Capture the cell that displays the provided text and extract its [X, Y] central coordinate. 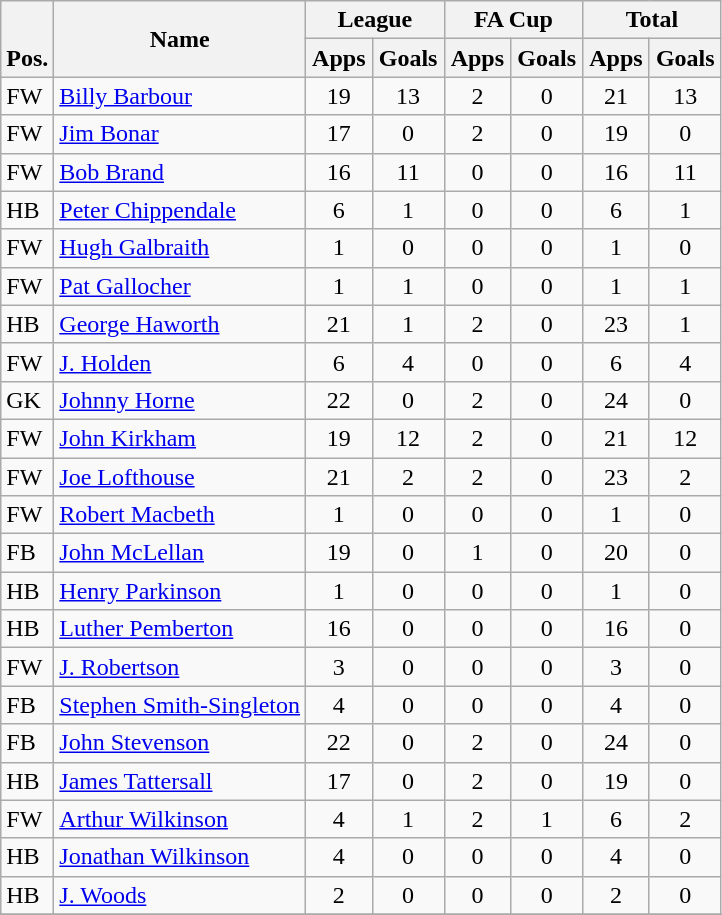
John Stevenson [180, 743]
Arthur Wilkinson [180, 819]
John Kirkham [180, 438]
Name [180, 39]
Pos. [28, 39]
Jonathan Wilkinson [180, 857]
Robert Macbeth [180, 515]
Johnny Horne [180, 400]
Henry Parkinson [180, 591]
John McLellan [180, 553]
Total [652, 20]
J. Woods [180, 895]
Pat Gallocher [180, 286]
James Tattersall [180, 781]
GK [28, 400]
Hugh Galbraith [180, 248]
Stephen Smith-Singleton [180, 705]
Bob Brand [180, 172]
20 [616, 553]
Jim Bonar [180, 134]
Peter Chippendale [180, 210]
Luther Pemberton [180, 629]
Billy Barbour [180, 96]
J. Holden [180, 362]
J. Robertson [180, 667]
Joe Lofthouse [180, 477]
FA Cup [514, 20]
League [376, 20]
George Haworth [180, 324]
